Extract the (X, Y) coordinate from the center of the cell holding the provided text.  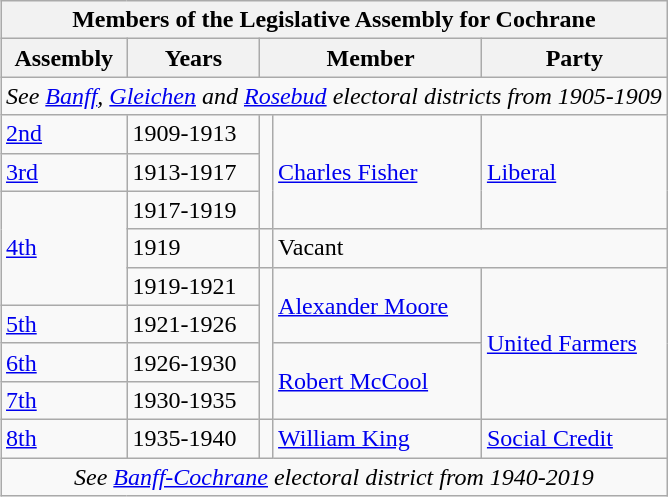
Assembly (64, 58)
2nd (64, 134)
8th (64, 438)
1913-1917 (194, 172)
1935-1940 (194, 438)
1919-1921 (194, 286)
Robert McCool (378, 381)
3rd (64, 172)
6th (64, 362)
5th (64, 324)
Member (371, 58)
Liberal (574, 172)
See Banff-Cochrane electoral district from 1940-2019 (334, 477)
William King (378, 438)
Social Credit (574, 438)
Alexander Moore (378, 305)
1917-1919 (194, 210)
Years (194, 58)
1930-1935 (194, 400)
Party (574, 58)
Charles Fisher (378, 172)
4th (64, 248)
Members of the Legislative Assembly for Cochrane (334, 20)
United Farmers (574, 343)
1919 (194, 248)
1909-1913 (194, 134)
Vacant (470, 248)
1926-1930 (194, 362)
See Banff, Gleichen and Rosebud electoral districts from 1905-1909 (334, 96)
7th (64, 400)
1921-1926 (194, 324)
